Return the (X, Y) coordinate for the center point of the cell that contains the specified text.  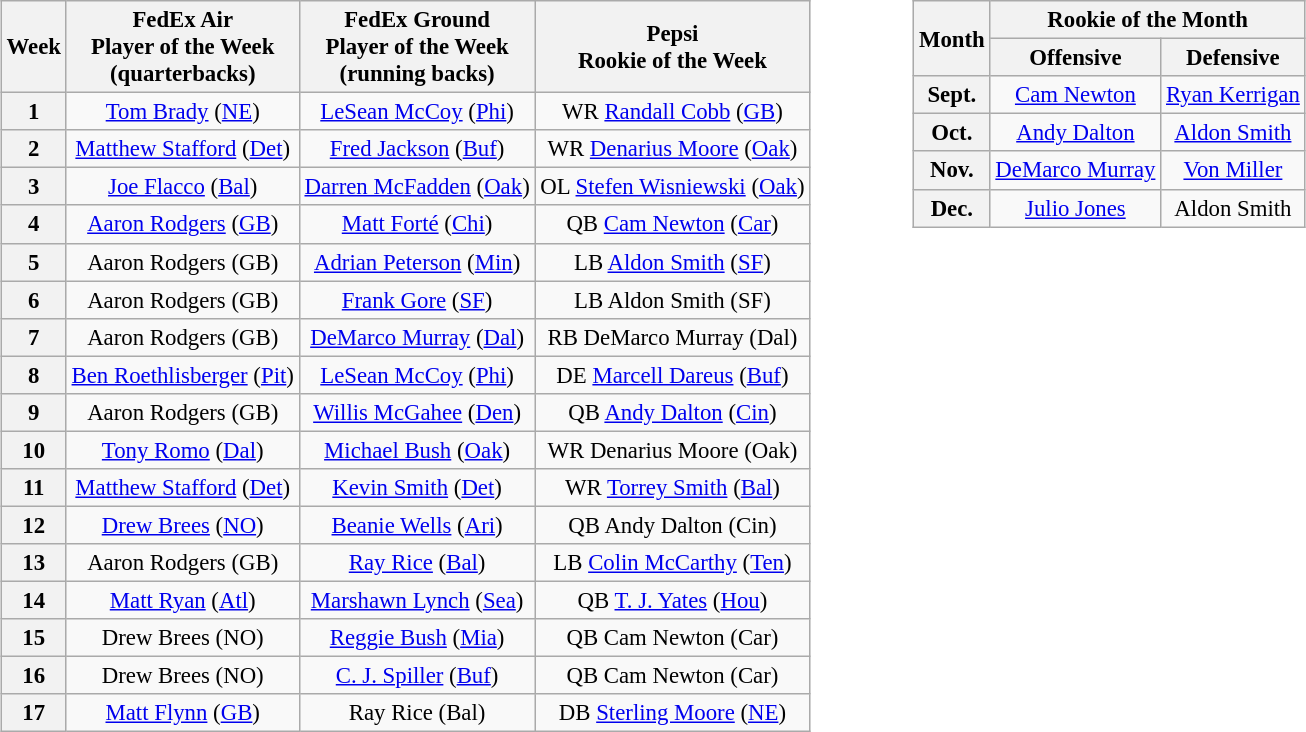
OL Stefen Wisniewski (Oak) (672, 187)
DE Marcell Dareus (Buf) (672, 375)
8 (34, 375)
16 (34, 676)
13 (34, 563)
Tom Brady (NE) (182, 112)
Oct. (952, 133)
Reggie Bush (Mia) (417, 638)
Willis McGahee (Den) (417, 412)
17 (34, 713)
WR Randall Cobb (GB) (672, 112)
Sept. (952, 95)
Darren McFadden (Oak) (417, 187)
FedEx GroundPlayer of the Week(running backs) (417, 47)
DeMarco Murray (Dal) (417, 337)
9 (34, 412)
RB DeMarco Murray (Dal) (672, 337)
Kevin Smith (Det) (417, 488)
Matt Flynn (GB) (182, 713)
7 (34, 337)
4 (34, 224)
10 (34, 450)
11 (34, 488)
1 (34, 112)
5 (34, 262)
15 (34, 638)
Nov. (952, 170)
Defensive (1233, 58)
Matt Forté (Chi) (417, 224)
DB Sterling Moore (NE) (672, 713)
Beanie Wells (Ari) (417, 525)
Ryan Kerrigan (1233, 95)
6 (34, 300)
2 (34, 149)
3 (34, 187)
LB Colin McCarthy (Ten) (672, 563)
QB T. J. Yates (Hou) (672, 600)
Adrian Peterson (Min) (417, 262)
Joe Flacco (Bal) (182, 187)
Frank Gore (SF) (417, 300)
Month (952, 38)
WR Torrey Smith (Bal) (672, 488)
Dec. (952, 208)
Fred Jackson (Buf) (417, 149)
Offensive (1076, 58)
Michael Bush (Oak) (417, 450)
C. J. Spiller (Buf) (417, 676)
Andy Dalton (1076, 133)
FedEx AirPlayer of the Week(quarterbacks) (182, 47)
Marshawn Lynch (Sea) (417, 600)
Rookie of the Month (1148, 20)
DeMarco Murray (1076, 170)
Ben Roethlisberger (Pit) (182, 375)
Von Miller (1233, 170)
14 (34, 600)
Cam Newton (1076, 95)
Week (34, 47)
12 (34, 525)
Julio Jones (1076, 208)
Matt Ryan (Atl) (182, 600)
Tony Romo (Dal) (182, 450)
PepsiRookie of the Week (672, 47)
